Scan for the cell matching the given text and deliver its (x, y) coordinate at center. 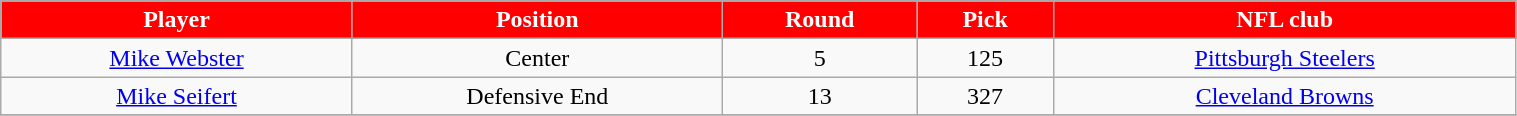
Mike Webster (177, 58)
125 (985, 58)
Mike Seifert (177, 96)
Player (177, 20)
327 (985, 96)
Center (537, 58)
Position (537, 20)
Pick (985, 20)
NFL club (1284, 20)
Defensive End (537, 96)
Pittsburgh Steelers (1284, 58)
5 (820, 58)
Cleveland Browns (1284, 96)
13 (820, 96)
Round (820, 20)
